From the cell containing the given text, extract its center point as [X, Y] coordinate. 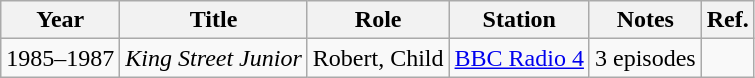
BBC Radio 4 [519, 58]
Ref. [728, 20]
Robert, Child [378, 58]
Station [519, 20]
3 episodes [645, 58]
1985–1987 [60, 58]
Role [378, 20]
King Street Junior [214, 58]
Title [214, 20]
Notes [645, 20]
Year [60, 20]
